Return (X, Y) of the center of cell containing provided text 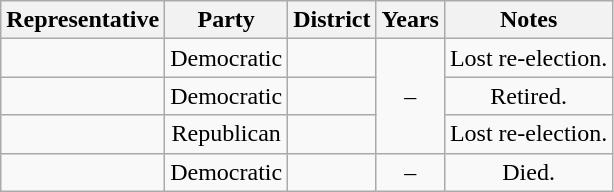
Retired. (528, 96)
Died. (528, 172)
Party (226, 20)
Years (410, 20)
Notes (528, 20)
Republican (226, 134)
Representative (83, 20)
District (332, 20)
